Search for the cell housing the specified text and yield its [X, Y] center coordinate. 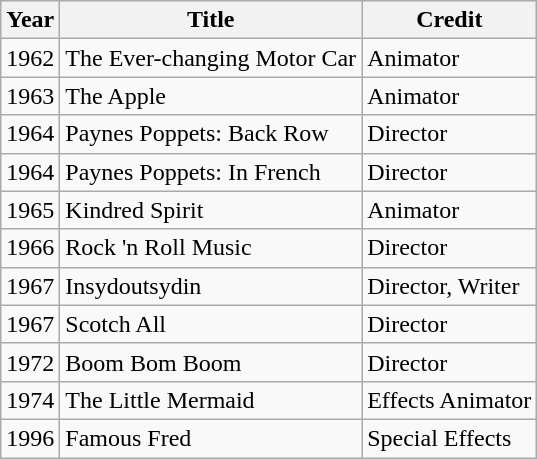
Paynes Poppets: In French [211, 172]
The Little Mermaid [211, 400]
Special Effects [450, 438]
Insydoutsydin [211, 286]
1974 [30, 400]
Kindred Spirit [211, 210]
Title [211, 20]
Boom Bom Boom [211, 362]
1972 [30, 362]
1996 [30, 438]
1966 [30, 248]
1965 [30, 210]
Effects Animator [450, 400]
Rock 'n Roll Music [211, 248]
Year [30, 20]
The Ever-changing Motor Car [211, 58]
1962 [30, 58]
Scotch All [211, 324]
Paynes Poppets: Back Row [211, 134]
The Apple [211, 96]
Director, Writer [450, 286]
Credit [450, 20]
Famous Fred [211, 438]
1963 [30, 96]
